Locate the cell with the specified text and output its (x, y) center coordinate. 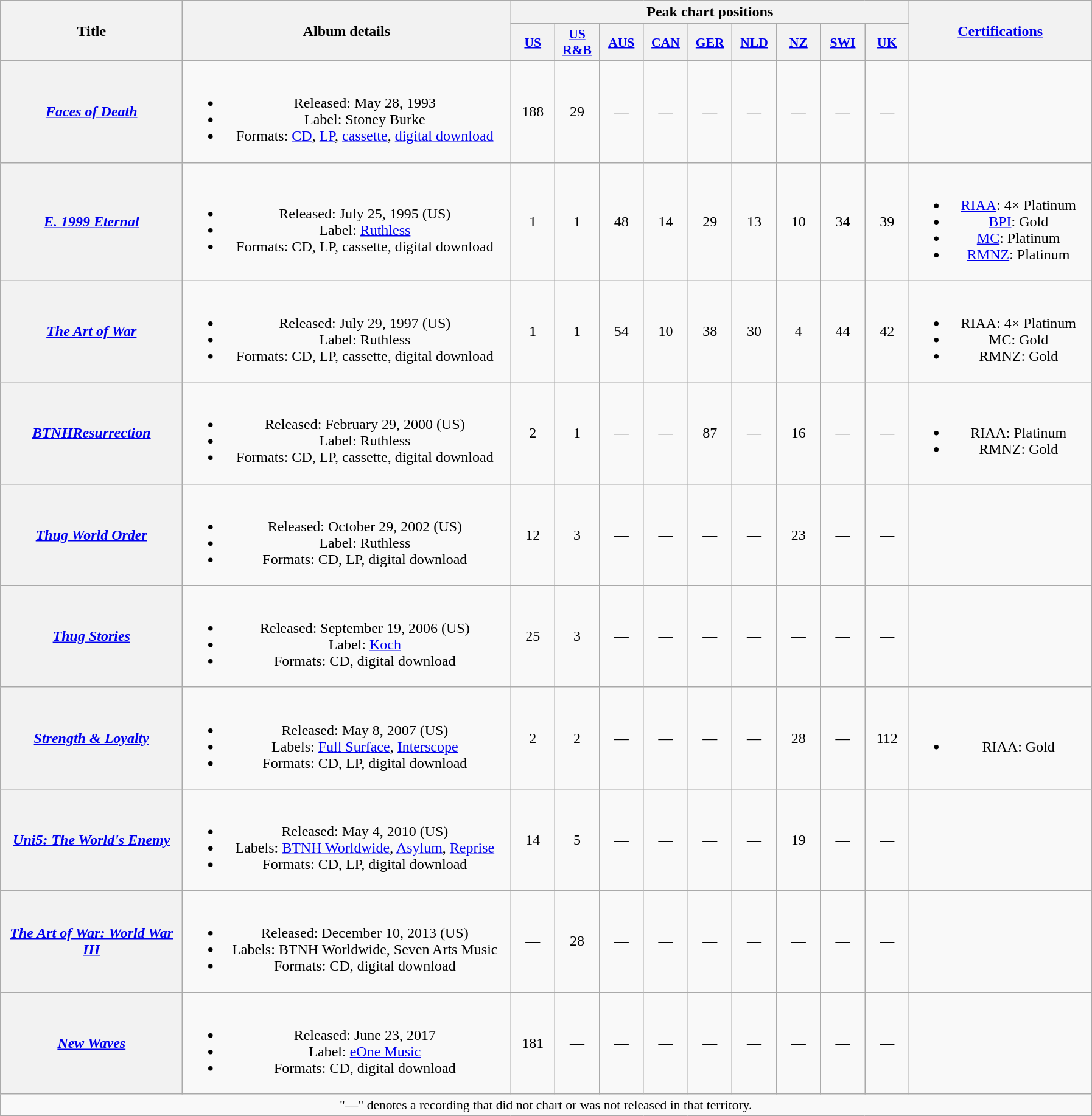
Uni5: The World's Enemy (91, 840)
Album details (347, 30)
Released: February 29, 2000 (US)Label: RuthlessFormats: CD, LP, cassette, digital download (347, 433)
Released: September 19, 2006 (US)Label: KochFormats: CD, digital download (347, 636)
5 (577, 840)
19 (799, 840)
US (533, 43)
NLD (755, 43)
AUS (621, 43)
Released: December 10, 2013 (US)Labels: BTNH Worldwide, Seven Arts MusicFormats: CD, digital download (347, 941)
E. 1999 Eternal (91, 221)
Title (91, 30)
CAN (666, 43)
SWI (842, 43)
4 (799, 331)
Thug Stories (91, 636)
44 (842, 331)
New Waves (91, 1043)
Released: July 29, 1997 (US)Label: RuthlessFormats: CD, LP, cassette, digital download (347, 331)
The Art of War (91, 331)
30 (755, 331)
34 (842, 221)
Faces of Death (91, 112)
"—" denotes a recording that did not chart or was not released in that territory. (546, 1105)
13 (755, 221)
Released: October 29, 2002 (US)Label: RuthlessFormats: CD, LP, digital download (347, 534)
Peak chart positions (710, 12)
38 (710, 331)
23 (799, 534)
Released: May 8, 2007 (US)Labels: Full Surface, InterscopeFormats: CD, LP, digital download (347, 738)
RIAA: 4× PlatinumMC: GoldRMNZ: Gold (1001, 331)
48 (621, 221)
GER (710, 43)
87 (710, 433)
Released: July 25, 1995 (US)Label: RuthlessFormats: CD, LP, cassette, digital download (347, 221)
54 (621, 331)
16 (799, 433)
39 (887, 221)
The Art of War: World War III (91, 941)
Released: May 4, 2010 (US)Labels: BTNH Worldwide, Asylum, RepriseFormats: CD, LP, digital download (347, 840)
NZ (799, 43)
112 (887, 738)
25 (533, 636)
Thug World Order (91, 534)
UK (887, 43)
188 (533, 112)
42 (887, 331)
USR&B (577, 43)
RIAA: PlatinumRMNZ: Gold (1001, 433)
BTNHResurrection (91, 433)
RIAA: 4× PlatinumBPI: GoldMC: PlatinumRMNZ: Platinum (1001, 221)
Released: May 28, 1993Label: Stoney BurkeFormats: CD, LP, cassette, digital download (347, 112)
181 (533, 1043)
RIAA: Gold (1001, 738)
Certifications (1001, 30)
12 (533, 534)
Released: June 23, 2017Label: eOne MusicFormats: CD, digital download (347, 1043)
Strength & Loyalty (91, 738)
